From the cell containing the given text, extract its center point as [X, Y] coordinate. 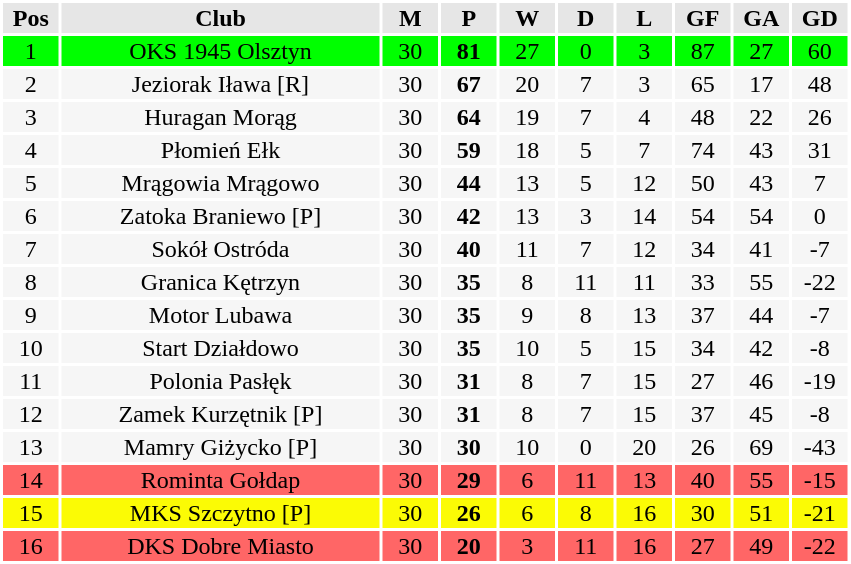
74 [703, 150]
Rominta Gołdap [221, 480]
45 [762, 414]
Mamry Giżycko [P] [221, 447]
17 [762, 84]
65 [703, 84]
29 [469, 480]
GF [703, 18]
81 [469, 51]
Club [221, 18]
60 [820, 51]
64 [469, 117]
OKS 1945 Olsztyn [221, 51]
-43 [820, 447]
M [410, 18]
1 [31, 51]
67 [469, 84]
22 [762, 117]
51 [762, 513]
Mrągowia Mrągowo [221, 183]
D [586, 18]
46 [762, 381]
Zatoka Braniewo [P] [221, 216]
DKS Dobre Miasto [221, 546]
41 [762, 249]
Motor Lubawa [221, 315]
69 [762, 447]
L [644, 18]
P [469, 18]
33 [703, 282]
W [528, 18]
-21 [820, 513]
Granica Kętrzyn [221, 282]
Start Działdowo [221, 348]
Zamek Kurzętnik [P] [221, 414]
59 [469, 150]
87 [703, 51]
18 [528, 150]
Sokół Ostróda [221, 249]
Jeziorak Iława [R] [221, 84]
GD [820, 18]
GA [762, 18]
2 [31, 84]
19 [528, 117]
Polonia Pasłęk [221, 381]
MKS Szczytno [P] [221, 513]
Pos [31, 18]
Huragan Morąg [221, 117]
49 [762, 546]
-19 [820, 381]
50 [703, 183]
-15 [820, 480]
Płomień Ełk [221, 150]
